Find where the given text appears and provide that cell's center as (X, Y) coordinate. 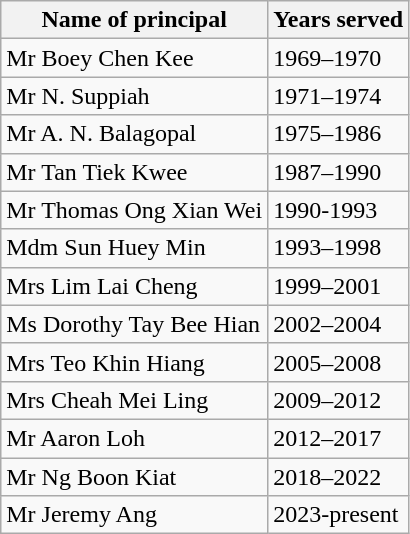
1969–1970 (338, 58)
Years served (338, 20)
Mrs Lim Lai Cheng (134, 286)
1987–1990 (338, 172)
1999–2001 (338, 286)
Name of principal (134, 20)
Mr A. N. Balagopal (134, 134)
Mr Aaron Loh (134, 438)
2018–2022 (338, 477)
2005–2008 (338, 362)
Mr Thomas Ong Xian Wei (134, 210)
Mrs Cheah Mei Ling (134, 400)
Mr Ng Boon Kiat (134, 477)
2009–2012 (338, 400)
Ms Dorothy Tay Bee Hian (134, 324)
Mr N. Suppiah (134, 96)
Mr Tan Tiek Kwee (134, 172)
Mr Jeremy Ang (134, 515)
2012–2017 (338, 438)
1993–1998 (338, 248)
2023-present (338, 515)
Mr Boey Chen Kee (134, 58)
1971–1974 (338, 96)
1990-1993 (338, 210)
1975–1986 (338, 134)
Mdm Sun Huey Min (134, 248)
Mrs Teo Khin Hiang (134, 362)
2002–2004 (338, 324)
